Pinpoint the cell where the given text exists, returning its (x, y) midpoint coordinate. 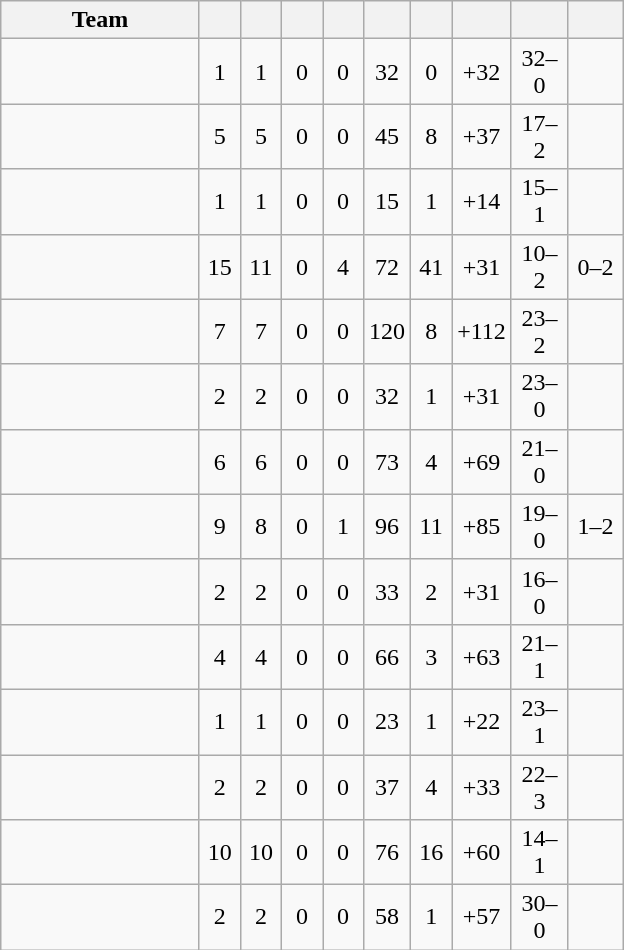
66 (388, 656)
16–0 (539, 592)
23–1 (539, 722)
96 (388, 526)
+32 (482, 72)
9 (220, 526)
23–2 (539, 332)
58 (388, 918)
+63 (482, 656)
73 (388, 462)
41 (432, 266)
16 (432, 852)
3 (432, 656)
23 (388, 722)
19–0 (539, 526)
Team (100, 20)
1–2 (595, 526)
+60 (482, 852)
+112 (482, 332)
72 (388, 266)
32–0 (539, 72)
14–1 (539, 852)
+33 (482, 786)
+69 (482, 462)
76 (388, 852)
21–1 (539, 656)
10–2 (539, 266)
21–0 (539, 462)
30–0 (539, 918)
+57 (482, 918)
0–2 (595, 266)
22–3 (539, 786)
15–1 (539, 202)
37 (388, 786)
120 (388, 332)
23–0 (539, 396)
45 (388, 136)
17–2 (539, 136)
+14 (482, 202)
33 (388, 592)
+37 (482, 136)
+85 (482, 526)
+22 (482, 722)
